Capture the cell that displays the provided text and extract its (X, Y) central coordinate. 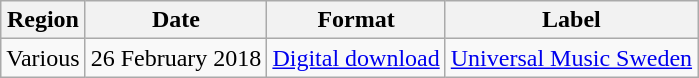
Region (43, 20)
Label (571, 20)
Digital download (356, 58)
Various (43, 58)
Universal Music Sweden (571, 58)
Date (176, 20)
Format (356, 20)
26 February 2018 (176, 58)
